Extract the [X, Y] coordinate from the center of the cell holding the provided text.  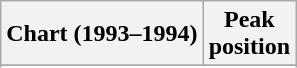
Chart (1993–1994) [102, 34]
Peakposition [249, 34]
